Detect which cell encompasses the target text, then output its [X, Y] center coordinate. 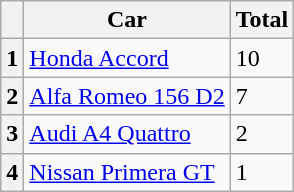
Total [262, 20]
Honda Accord [127, 58]
7 [262, 96]
Nissan Primera GT [127, 172]
Alfa Romeo 156 D2 [127, 96]
4 [12, 172]
3 [12, 134]
Audi A4 Quattro [127, 134]
10 [262, 58]
Car [127, 20]
